Return the [X, Y] coordinate for the center point of the cell that contains the specified text.  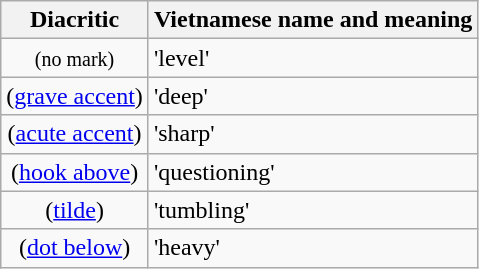
Vietnamese name and meaning [313, 20]
'deep' [313, 96]
'tumbling' [313, 210]
'questioning' [313, 172]
'heavy' [313, 248]
'sharp' [313, 134]
(hook above) [75, 172]
(acute accent) [75, 134]
(no mark) [75, 58]
Diacritic [75, 20]
(grave accent) [75, 96]
(dot below) [75, 248]
(tilde) [75, 210]
'level' [313, 58]
